Detect which cell encompasses the target text, then output its (x, y) center coordinate. 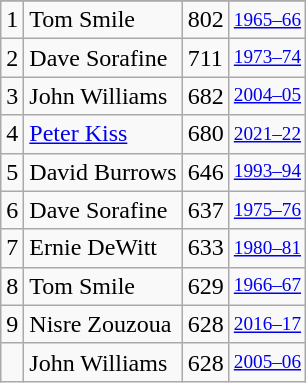
629 (206, 286)
7 (12, 248)
4 (12, 134)
1973–74 (267, 58)
1966–67 (267, 286)
633 (206, 248)
8 (12, 286)
1980–81 (267, 248)
2005–06 (267, 362)
802 (206, 20)
1975–76 (267, 210)
3 (12, 96)
1993–94 (267, 172)
646 (206, 172)
Nisre Zouzoua (103, 324)
9 (12, 324)
2 (12, 58)
David Burrows (103, 172)
682 (206, 96)
2021–22 (267, 134)
2016–17 (267, 324)
680 (206, 134)
1 (12, 20)
637 (206, 210)
Peter Kiss (103, 134)
Ernie DeWitt (103, 248)
5 (12, 172)
711 (206, 58)
1965–66 (267, 20)
6 (12, 210)
2004–05 (267, 96)
